Locate the cell with the specified text and output its [x, y] center coordinate. 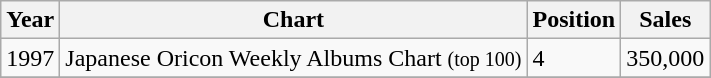
350,000 [666, 58]
Chart [294, 20]
1997 [30, 58]
Sales [666, 20]
4 [574, 58]
Position [574, 20]
Japanese Oricon Weekly Albums Chart (top 100) [294, 58]
Year [30, 20]
